Scan for the cell matching the given text and deliver its (X, Y) coordinate at center. 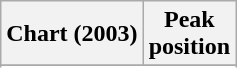
Chart (2003) (72, 34)
Peakposition (189, 34)
